Capture the cell that displays the provided text and extract its (x, y) central coordinate. 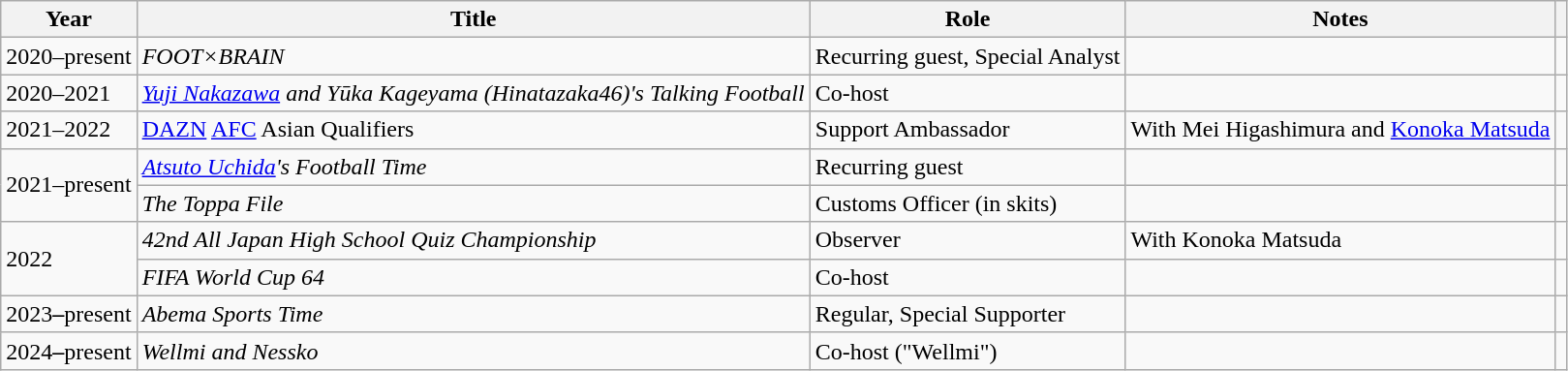
Role (968, 19)
The Toppa File (473, 203)
FOOT×BRAIN (473, 56)
Recurring guest, Special Analyst (968, 56)
With Mei Higashimura and Konoka Matsuda (1340, 130)
With Konoka Matsuda (1340, 240)
2020–2021 (69, 93)
2024–present (69, 351)
2020–present (69, 56)
FIFA World Cup 64 (473, 277)
2022 (69, 259)
Title (473, 19)
42nd All Japan High School Quiz Championship (473, 240)
Recurring guest (968, 167)
Yuji Nakazawa and Yūka Kageyama (Hinatazaka46)'s Talking Football (473, 93)
Observer (968, 240)
Year (69, 19)
2021–2022 (69, 130)
Atsuto Uchida's Football Time (473, 167)
DAZN AFC Asian Qualifiers (473, 130)
Co-host ("Wellmi") (968, 351)
Customs Officer (in skits) (968, 203)
Support Ambassador (968, 130)
2023–present (69, 314)
Abema Sports Time (473, 314)
2021–present (69, 185)
Wellmi and Nessko (473, 351)
Regular, Special Supporter (968, 314)
Notes (1340, 19)
